Return the [X, Y] coordinate for the center point of the cell that contains the specified text.  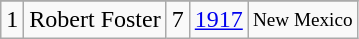
New Mexico [302, 20]
1 [12, 20]
Robert Foster [95, 20]
1917 [218, 20]
7 [178, 20]
